Extract the (x, y) coordinate from the center of the cell holding the provided text.  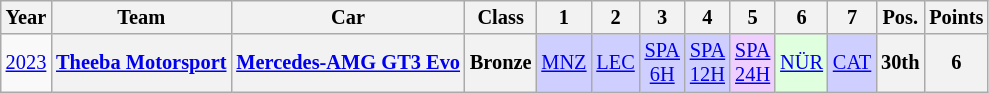
SPA24H (752, 63)
Bronze (501, 63)
Class (501, 17)
MNZ (564, 63)
2023 (26, 63)
Pos. (900, 17)
SPA12H (708, 63)
SPA6H (662, 63)
Mercedes-AMG GT3 Evo (348, 63)
Points (956, 17)
Theeba Motorsport (141, 63)
7 (852, 17)
Year (26, 17)
4 (708, 17)
2 (615, 17)
CAT (852, 63)
Car (348, 17)
30th (900, 63)
3 (662, 17)
LEC (615, 63)
NÜR (802, 63)
Team (141, 17)
1 (564, 17)
5 (752, 17)
